Extract the [x, y] coordinate from the center of the cell holding the provided text.  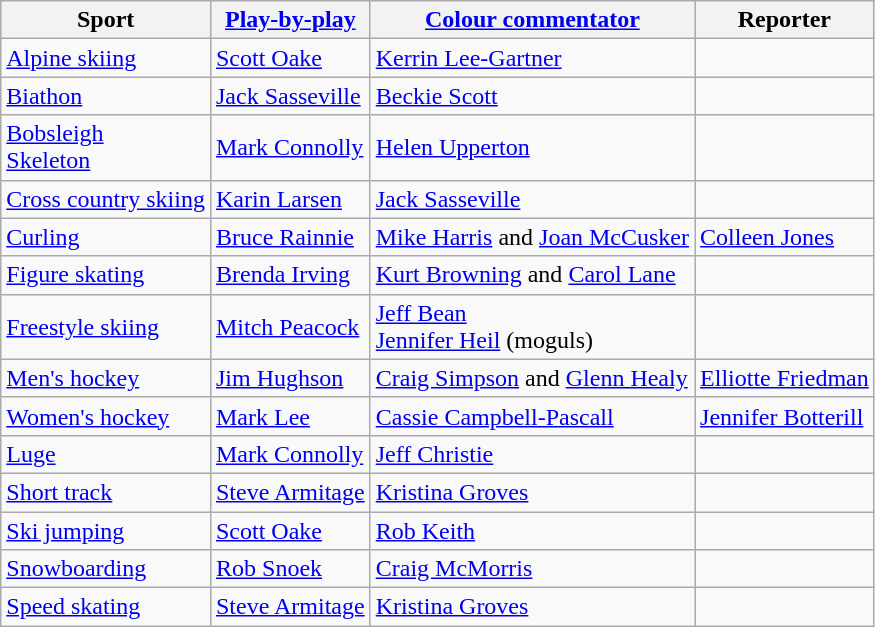
Kerrin Lee-Gartner [532, 58]
Jennifer Botterill [785, 416]
Colleen Jones [785, 237]
Freestyle skiing [106, 326]
Bobsleigh Skeleton [106, 148]
Bruce Rainnie [290, 237]
Kurt Browning and Carol Lane [532, 275]
Alpine skiing [106, 58]
Brenda Irving [290, 275]
Beckie Scott [532, 96]
Luge [106, 454]
Craig Simpson and Glenn Healy [532, 378]
Craig McMorris [532, 569]
Karin Larsen [290, 199]
Rob Snoek [290, 569]
Short track [106, 492]
Play-by-play [290, 20]
Biathon [106, 96]
Ski jumping [106, 531]
Mike Harris and Joan McCusker [532, 237]
Sport [106, 20]
Women's hockey [106, 416]
Jeff Christie [532, 454]
Cross country skiing [106, 199]
Reporter [785, 20]
Mark Lee [290, 416]
Helen Upperton [532, 148]
Speed skating [106, 607]
Elliotte Friedman [785, 378]
Figure skating [106, 275]
Men's hockey [106, 378]
Jim Hughson [290, 378]
Mitch Peacock [290, 326]
Colour commentator [532, 20]
Snowboarding [106, 569]
Jeff Bean Jennifer Heil (moguls) [532, 326]
Rob Keith [532, 531]
Cassie Campbell-Pascall [532, 416]
Curling [106, 237]
